Search for the cell housing the specified text and yield its (X, Y) center coordinate. 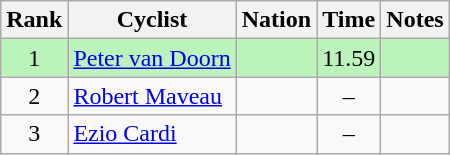
Ezio Cardi (152, 134)
Cyclist (152, 20)
Peter van Doorn (152, 58)
2 (34, 96)
Notes (415, 20)
Rank (34, 20)
Robert Maveau (152, 96)
3 (34, 134)
Nation (276, 20)
1 (34, 58)
Time (349, 20)
11.59 (349, 58)
